Identify which cell holds the provided text, then report its [x, y] central coordinate. 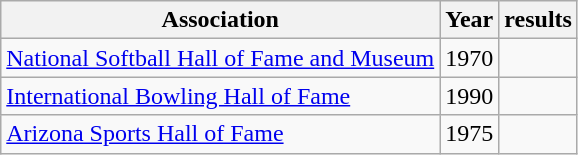
International Bowling Hall of Fame [220, 96]
1975 [470, 134]
Arizona Sports Hall of Fame [220, 134]
1970 [470, 58]
Association [220, 20]
results [538, 20]
National Softball Hall of Fame and Museum [220, 58]
1990 [470, 96]
Year [470, 20]
